Determine the (X, Y) coordinate at the center of the cell enclosing the given text.  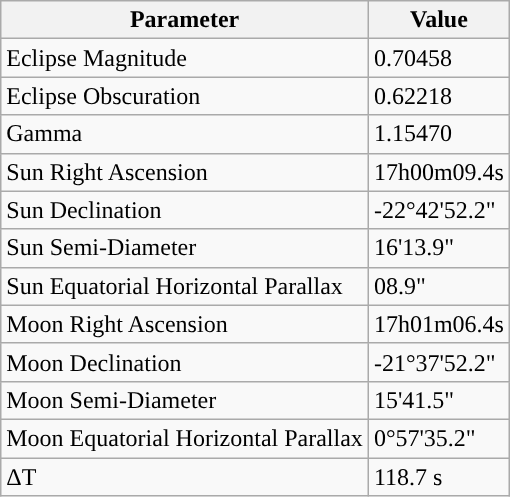
17h00m09.4s (438, 172)
15'41.5" (438, 400)
ΔT (185, 477)
Moon Equatorial Horizontal Parallax (185, 438)
Sun Right Ascension (185, 172)
Value (438, 20)
Gamma (185, 134)
0.70458 (438, 58)
0°57'35.2" (438, 438)
Moon Right Ascension (185, 324)
Moon Semi-Diameter (185, 400)
Parameter (185, 20)
Moon Declination (185, 362)
-22°42'52.2" (438, 210)
Sun Semi-Diameter (185, 248)
17h01m06.4s (438, 324)
08.9" (438, 286)
Sun Equatorial Horizontal Parallax (185, 286)
0.62218 (438, 96)
Sun Declination (185, 210)
118.7 s (438, 477)
Eclipse Magnitude (185, 58)
1.15470 (438, 134)
16'13.9" (438, 248)
-21°37'52.2" (438, 362)
Eclipse Obscuration (185, 96)
